Output the [X, Y] coordinate of the center of the cell containing the given text.  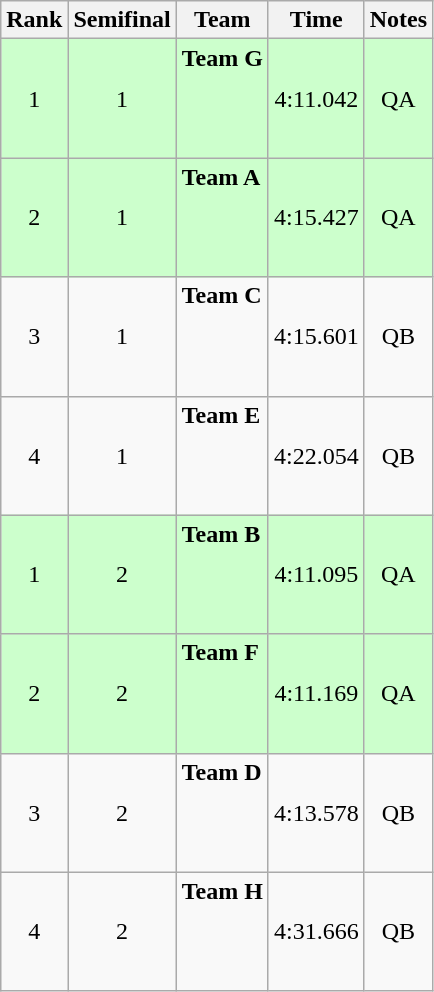
4:11.095 [316, 574]
Team E [222, 456]
Notes [398, 20]
Team H [222, 932]
Time [316, 20]
4:11.169 [316, 694]
4:31.666 [316, 932]
Team C [222, 336]
Team A [222, 218]
Rank [34, 20]
4:13.578 [316, 812]
Team G [222, 98]
4:22.054 [316, 456]
4:11.042 [316, 98]
4:15.427 [316, 218]
Team [222, 20]
Team D [222, 812]
Team B [222, 574]
4:15.601 [316, 336]
Semifinal [122, 20]
Team F [222, 694]
